Scan for the cell matching the given text and deliver its [X, Y] coordinate at center. 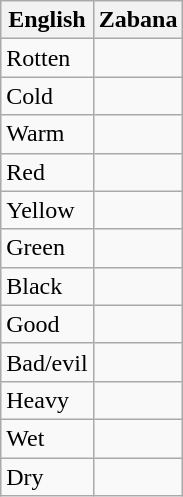
Green [47, 248]
Wet [47, 438]
Dry [47, 477]
Bad/evil [47, 362]
Cold [47, 96]
Warm [47, 134]
Black [47, 286]
Yellow [47, 210]
Rotten [47, 58]
Good [47, 324]
Red [47, 172]
English [47, 20]
Heavy [47, 400]
Zabana [138, 20]
